From the cell containing the given text, extract its center point as (X, Y) coordinate. 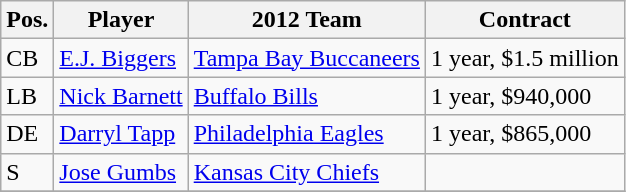
1 year, $940,000 (524, 96)
1 year, $865,000 (524, 134)
DE (28, 134)
LB (28, 96)
Contract (524, 20)
Philadelphia Eagles (306, 134)
2012 Team (306, 20)
Nick Barnett (121, 96)
Darryl Tapp (121, 134)
1 year, $1.5 million (524, 58)
S (28, 172)
Kansas City Chiefs (306, 172)
Tampa Bay Buccaneers (306, 58)
Buffalo Bills (306, 96)
E.J. Biggers (121, 58)
Jose Gumbs (121, 172)
Pos. (28, 20)
Player (121, 20)
CB (28, 58)
